Determine the (X, Y) coordinate at the center of the cell enclosing the given text.  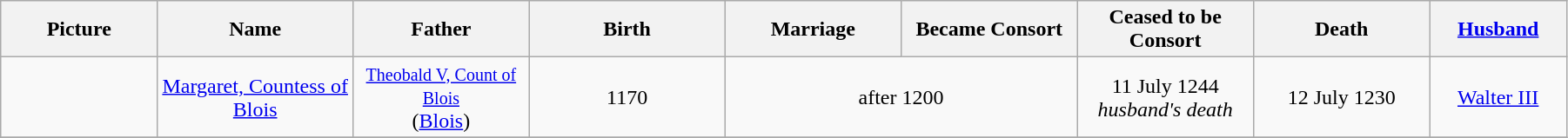
Marriage (813, 30)
Ceased to be Consort (1165, 30)
11 July 1244husband's death (1165, 97)
Birth (627, 30)
Death (1341, 30)
Name (256, 30)
Theobald V, Count of Blois (Blois) (441, 97)
after 1200 (901, 97)
Margaret, Countess of Blois (256, 97)
Became Consort (989, 30)
Husband (1498, 30)
Walter III (1498, 97)
12 July 1230 (1341, 97)
1170 (627, 97)
Father (441, 30)
Picture (79, 30)
